Provide the (X, Y) coordinate of the cell's center where the given text is located.  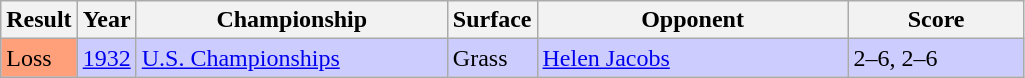
Surface (492, 20)
Helen Jacobs (692, 58)
1932 (106, 58)
Loss (39, 58)
Championship (292, 20)
U.S. Championships (292, 58)
Score (936, 20)
Opponent (692, 20)
Grass (492, 58)
2–6, 2–6 (936, 58)
Year (106, 20)
Result (39, 20)
